Capture the cell that displays the provided text and extract its [X, Y] central coordinate. 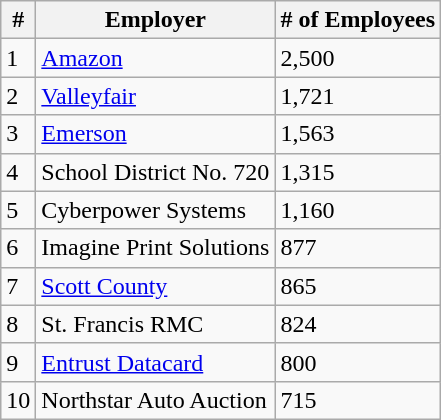
Emerson [156, 134]
Imagine Print Solutions [156, 248]
7 [18, 286]
824 [358, 324]
St. Francis RMC [156, 324]
# [18, 20]
School District No. 720 [156, 172]
# of Employees [358, 20]
877 [358, 248]
1,563 [358, 134]
1,315 [358, 172]
Amazon [156, 58]
Northstar Auto Auction [156, 400]
2 [18, 96]
Scott County [156, 286]
1,721 [358, 96]
10 [18, 400]
Entrust Datacard [156, 362]
715 [358, 400]
3 [18, 134]
4 [18, 172]
8 [18, 324]
1 [18, 58]
Cyberpower Systems [156, 210]
800 [358, 362]
6 [18, 248]
9 [18, 362]
865 [358, 286]
Employer [156, 20]
Valleyfair [156, 96]
2,500 [358, 58]
5 [18, 210]
1,160 [358, 210]
